Output the (X, Y) coordinate of the center of the cell containing the given text.  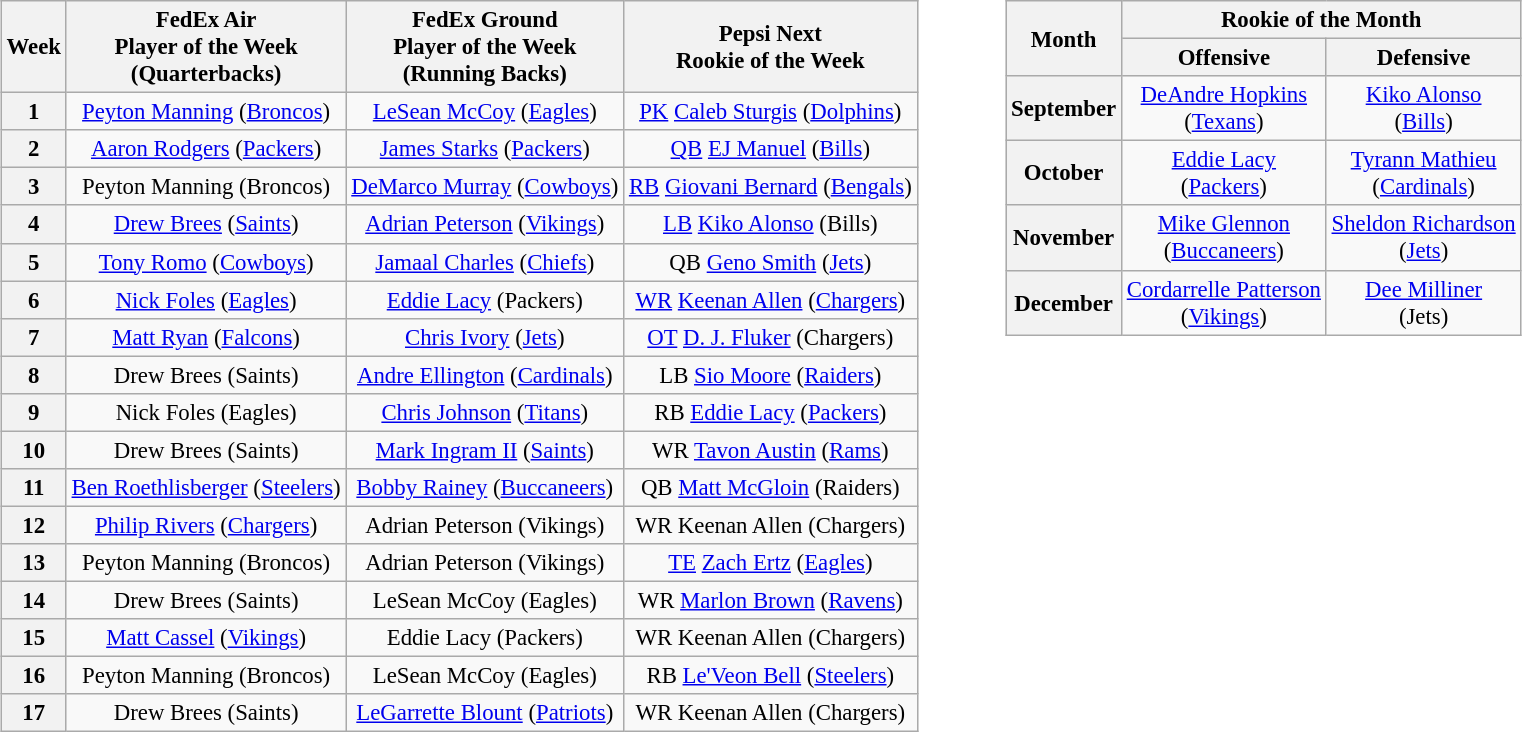
Tyrann Mathieu(Cardinals) (1424, 174)
15 (34, 638)
Matt Ryan (Falcons) (206, 337)
11 (34, 488)
16 (34, 676)
QB EJ Manuel (Bills) (770, 149)
FedEx GroundPlayer of the Week(Running Backs) (485, 47)
QB Matt McGloin (Raiders) (770, 488)
September (1064, 108)
PK Caleb Sturgis (Dolphins) (770, 112)
Eddie Lacy(Packers) (1224, 174)
WR Marlon Brown (Ravens) (770, 600)
4 (34, 224)
1 (34, 112)
Andre Ellington (Cardinals) (485, 375)
Ben Roethlisberger (Steelers) (206, 488)
November (1064, 238)
3 (34, 187)
7 (34, 337)
14 (34, 600)
17 (34, 713)
December (1064, 302)
Chris Johnson (Titans) (485, 412)
James Starks (Packers) (485, 149)
12 (34, 525)
5 (34, 262)
Dee Milliner(Jets) (1424, 302)
Jamaal Charles (Chiefs) (485, 262)
FedEx AirPlayer of the Week(Quarterbacks) (206, 47)
RB Le'Veon Bell (Steelers) (770, 676)
Month (1064, 38)
Matt Cassel (Vikings) (206, 638)
6 (34, 300)
OT D. J. Fluker (Chargers) (770, 337)
LeGarrette Blount (Patriots) (485, 713)
Offensive (1224, 58)
Philip Rivers (Chargers) (206, 525)
LB Kiko Alonso (Bills) (770, 224)
DeMarco Murray (Cowboys) (485, 187)
Pepsi NextRookie of the Week (770, 47)
October (1064, 174)
WR Tavon Austin (Rams) (770, 450)
LB Sio Moore (Raiders) (770, 375)
13 (34, 563)
Mike Glennon(Buccaneers) (1224, 238)
Mark Ingram II (Saints) (485, 450)
2 (34, 149)
10 (34, 450)
9 (34, 412)
Cordarrelle Patterson(Vikings) (1224, 302)
QB Geno Smith (Jets) (770, 262)
TE Zach Ertz (Eagles) (770, 563)
RB Eddie Lacy (Packers) (770, 412)
Week (34, 47)
Chris Ivory (Jets) (485, 337)
DeAndre Hopkins(Texans) (1224, 108)
Tony Romo (Cowboys) (206, 262)
8 (34, 375)
Sheldon Richardson(Jets) (1424, 238)
Defensive (1424, 58)
Kiko Alonso(Bills) (1424, 108)
Aaron Rodgers (Packers) (206, 149)
Bobby Rainey (Buccaneers) (485, 488)
RB Giovani Bernard (Bengals) (770, 187)
Rookie of the Month (1321, 20)
